For the text-containing cell, return its midpoint in [X, Y] coordinate format. 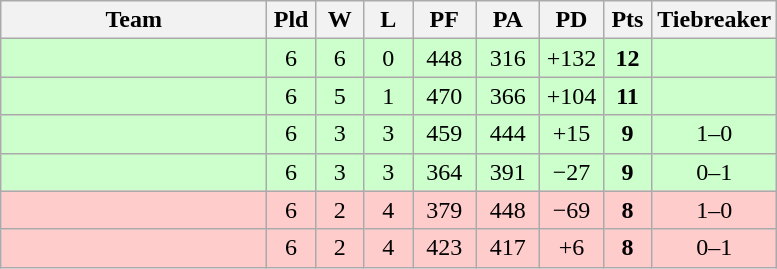
PA [508, 20]
PF [444, 20]
Team [134, 20]
0 [388, 58]
−69 [572, 210]
12 [628, 58]
459 [444, 134]
+104 [572, 96]
423 [444, 248]
417 [508, 248]
379 [444, 210]
444 [508, 134]
−27 [572, 172]
470 [444, 96]
PD [572, 20]
+15 [572, 134]
1 [388, 96]
364 [444, 172]
W [340, 20]
366 [508, 96]
5 [340, 96]
+6 [572, 248]
+132 [572, 58]
Tiebreaker [714, 20]
Pts [628, 20]
391 [508, 172]
Pld [292, 20]
316 [508, 58]
11 [628, 96]
L [388, 20]
